Search for the cell housing the specified text and yield its [X, Y] center coordinate. 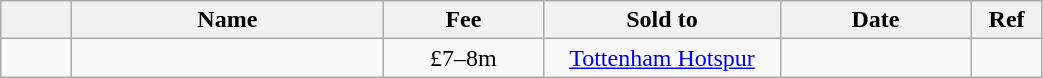
Name [228, 20]
£7–8m [464, 58]
Fee [464, 20]
Date [876, 20]
Ref [1006, 20]
Tottenham Hotspur [662, 58]
Sold to [662, 20]
